Identify which cell holds the provided text, then report its [X, Y] central coordinate. 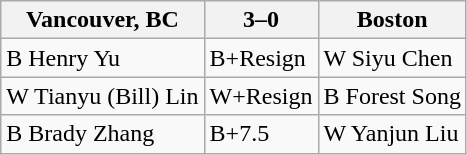
B+Resign [261, 58]
W Yanjun Liu [392, 134]
B+7.5 [261, 134]
Boston [392, 20]
W Tianyu (Bill) Lin [102, 96]
3–0 [261, 20]
W Siyu Chen [392, 58]
B Henry Yu [102, 58]
W+Resign [261, 96]
B Forest Song [392, 96]
Vancouver, BC [102, 20]
B Brady Zhang [102, 134]
